Provide the (x, y) coordinate of the cell's center where the given text is located.  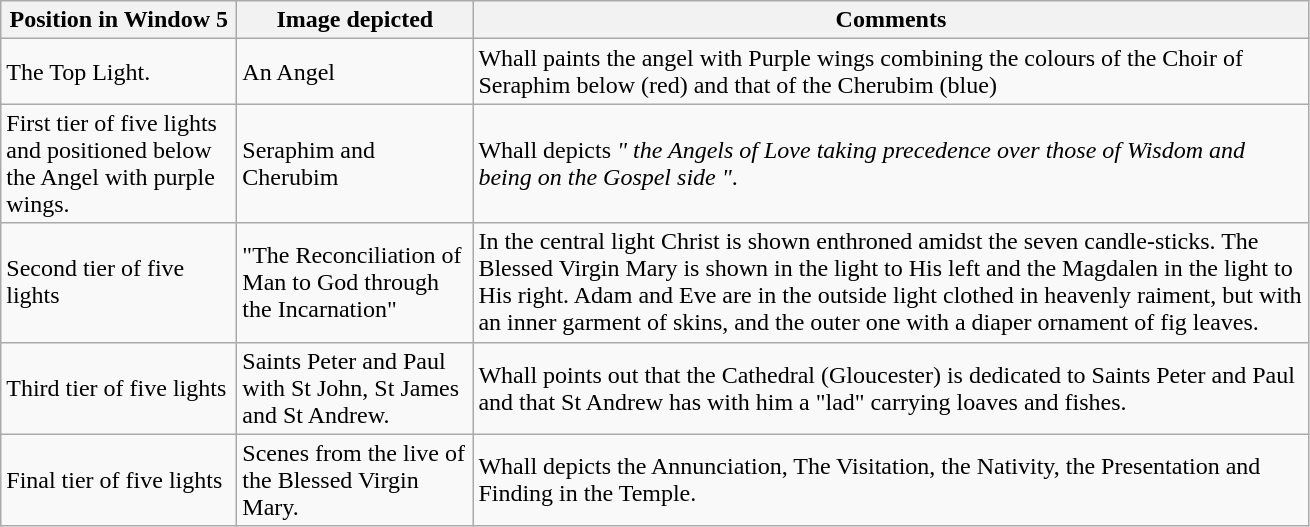
Second tier of five lights (119, 282)
"The Reconciliation of Man to God through the Incarnation" (355, 282)
Whall depicts the Annunciation, The Visitation, the Nativity, the Presentation and Finding in the Temple. (891, 480)
Position in Window 5 (119, 20)
Whall paints the angel with Purple wings combining the colours of the Choir of Seraphim below (red) and that of the Cherubim (blue) (891, 72)
Third tier of five lights (119, 388)
Image depicted (355, 20)
The Top Light. (119, 72)
An Angel (355, 72)
Comments (891, 20)
First tier of five lights and positioned below the Angel with purple wings. (119, 164)
Whall depicts " the Angels of Love taking precedence over those of Wisdom and being on the Gospel side ". (891, 164)
Scenes from the live of the Blessed Virgin Mary. (355, 480)
Final tier of five lights (119, 480)
Saints Peter and Paul with St John, St James and St Andrew. (355, 388)
Seraphim and Cherubim (355, 164)
